Find where the given text appears and provide that cell's center as (X, Y) coordinate. 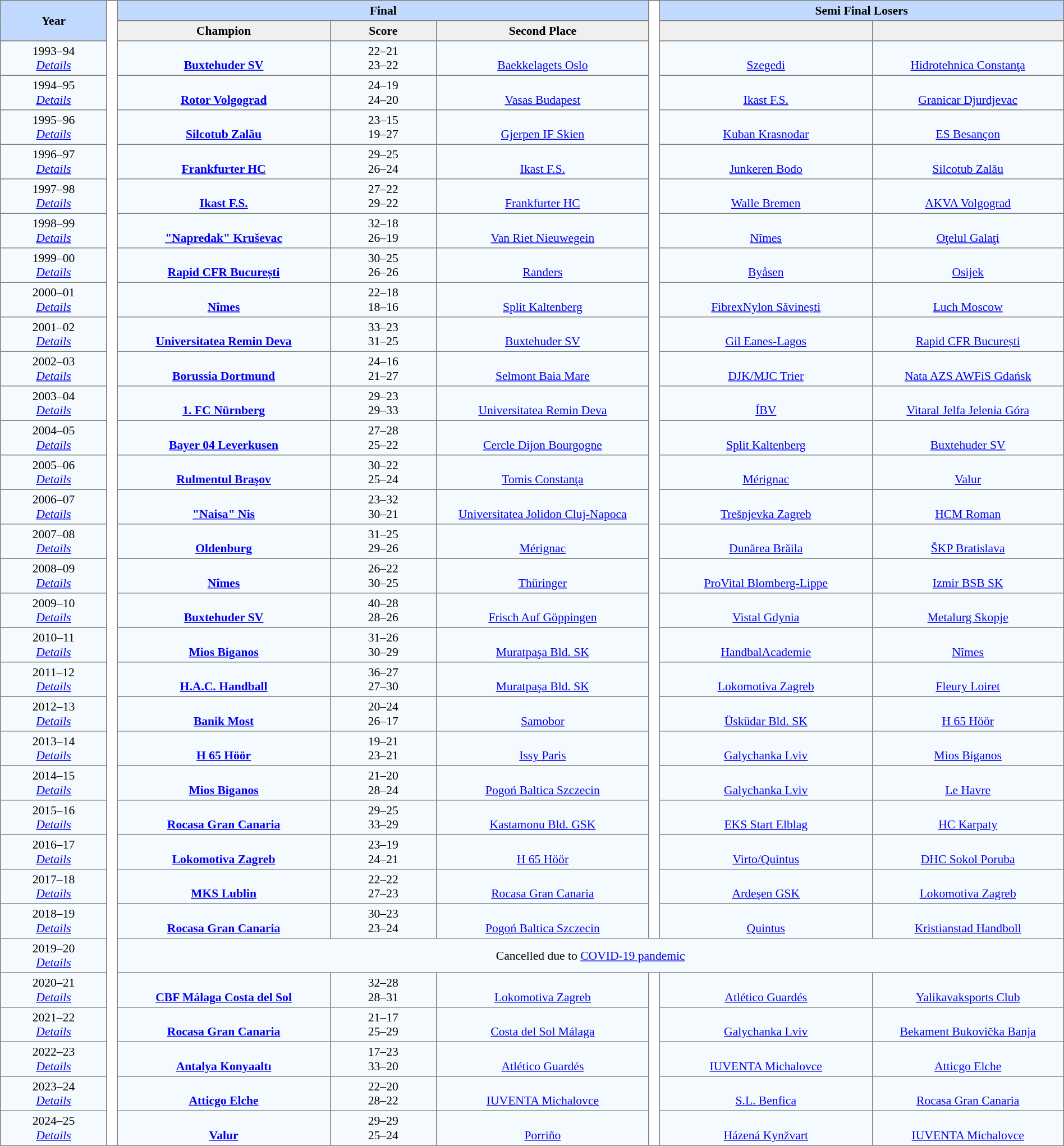
23–32 30–21 (383, 507)
ŠKP Bratislava (967, 542)
2008–09Details (54, 576)
Gjerpen IF Skien (542, 127)
Issy Paris (542, 749)
29–25 33–29 (383, 818)
1997–98Details (54, 196)
Borussia Dortmund (223, 369)
ÍBV (765, 404)
Rotor Volgograd (223, 93)
Quintus (765, 921)
29–23 29–33 (383, 404)
2000–01Details (54, 300)
Byåsen (765, 265)
31–26 30–29 (383, 645)
2004–05Details (54, 438)
Bayer 04 Leverkusen (223, 438)
Selmont Baia Mare (542, 369)
Izmir BSB SK (967, 576)
Oţelul Galaţi (967, 231)
Baekkelagets Oslo (542, 58)
Szegedi (765, 58)
29–29 25–24 (383, 1128)
Granicar Djurdjevac (967, 93)
Frisch Auf Göppingen (542, 611)
Gil Eanes-Lagos (765, 334)
HC Karpaty (967, 818)
2024–25Details (54, 1128)
Costa del Sol Málaga (542, 1025)
17–23 33–20 (383, 1059)
Kuban Krasnodar (765, 127)
S.L. Benfica (765, 1094)
Final (383, 11)
2023–24Details (54, 1094)
DHC Sokol Poruba (967, 852)
30–25 26–26 (383, 265)
Yalikavaksports Club (967, 990)
2016–17Details (54, 852)
Walle Bremen (765, 196)
Van Riet Nieuwegein (542, 231)
Oldenburg (223, 542)
30–22 25–24 (383, 473)
1994–95Details (54, 93)
Year (54, 21)
2001–02Details (54, 334)
2012–13Details (54, 714)
Vistal Gdynia (765, 611)
27–22 29–22 (383, 196)
Kastamonu Bld. GSK (542, 818)
33–23 31–25 (383, 334)
HCM Roman (967, 507)
2003–04Details (54, 404)
Samobor (542, 714)
30–23 23–24 (383, 921)
Cancelled due to COVID-19 pandemic (590, 956)
Porriño (542, 1128)
Thüringer (542, 576)
Metalurg Skopje (967, 611)
Vasas Budapest (542, 93)
Junkeren Bodo (765, 162)
21–20 28–24 (383, 783)
2006–07Details (54, 507)
Nata AZS AWFiS Gdańsk (967, 369)
Banik Most (223, 714)
22–20 28–22 (383, 1094)
Champion (223, 31)
2014–15Details (54, 783)
22–22 27–23 (383, 887)
Second Place (542, 31)
2019–20Details (54, 956)
1999–00Details (54, 265)
19–21 23–21 (383, 749)
Score (383, 31)
31–25 29–26 (383, 542)
2017–18Details (54, 887)
MKS Lublin (223, 887)
H.A.C. Handball (223, 680)
Házená Kynžvart (765, 1128)
2007–08Details (54, 542)
2021–22Details (54, 1025)
32–28 28–31 (383, 990)
Rulmentul Braşov (223, 473)
2005–06Details (54, 473)
26–22 30–25 (383, 576)
Kristianstad Handboll (967, 921)
23–15 19–27 (383, 127)
1993–94Details (54, 58)
Hidrotehnica Constanţa (967, 58)
24–16 21–27 (383, 369)
2002–03Details (54, 369)
Randers (542, 265)
22–18 18–16 (383, 300)
2010–11Details (54, 645)
2018–19Details (54, 921)
2020–21Details (54, 990)
24–19 24–20 (383, 93)
ES Besançon (967, 127)
Cercle Dijon Bourgogne (542, 438)
Vitaral Jelfa Jelenia Góra (967, 404)
2011–12Details (54, 680)
AKVA Volgograd (967, 196)
Le Havre (967, 783)
Dunărea Brăila (765, 542)
29–25 26–24 (383, 162)
Tomis Constanţa (542, 473)
"Napredak" Kruševac (223, 231)
Osijek (967, 265)
1996–97Details (54, 162)
Universitatea Jolidon Cluj-Napoca (542, 507)
Luch Moscow (967, 300)
EKS Start Elblag (765, 818)
FibrexNylon Săvinești (765, 300)
1. FC Nürnberg (223, 404)
"Naisa" Nis (223, 507)
Fleury Loiret (967, 680)
23–19 24–21 (383, 852)
HandbalAcademie (765, 645)
Bekament Bukovička Banja (967, 1025)
1995–96Details (54, 127)
2013–14Details (54, 749)
32–18 26–19 (383, 231)
Ardeşen GSK (765, 887)
Trešnjevka Zagreb (765, 507)
DJK/MJC Trier (765, 369)
27–28 25–22 (383, 438)
22–21 23–22 (383, 58)
2022–23Details (54, 1059)
40–28 28–26 (383, 611)
20–24 26–17 (383, 714)
2009–10Details (54, 611)
21–17 25–29 (383, 1025)
ProVital Blomberg-Lippe (765, 576)
Antalya Konyaaltı (223, 1059)
CBF Málaga Costa del Sol (223, 990)
Virto/Quintus (765, 852)
1998–99Details (54, 231)
2015–16Details (54, 818)
Semi Final Losers (861, 11)
Üsküdar Bld. SK (765, 714)
36–27 27–30 (383, 680)
